Provide the (x, y) coordinate of the cell's center where the given text is located.  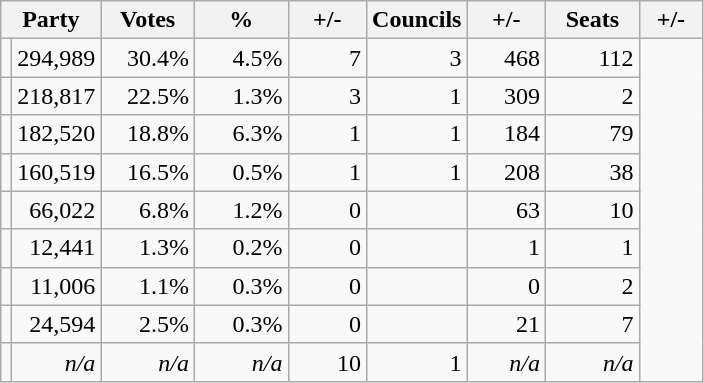
6.3% (241, 134)
1.1% (148, 286)
160,519 (56, 172)
1.2% (241, 210)
% (241, 20)
16.5% (148, 172)
22.5% (148, 96)
182,520 (56, 134)
63 (506, 210)
208 (506, 172)
0.5% (241, 172)
468 (506, 58)
Votes (148, 20)
66,022 (56, 210)
18.8% (148, 134)
309 (506, 96)
21 (506, 324)
4.5% (241, 58)
38 (593, 172)
12,441 (56, 248)
0.2% (241, 248)
Party (51, 20)
11,006 (56, 286)
184 (506, 134)
218,817 (56, 96)
24,594 (56, 324)
294,989 (56, 58)
Councils (417, 20)
2.5% (148, 324)
6.8% (148, 210)
Seats (593, 20)
112 (593, 58)
79 (593, 134)
30.4% (148, 58)
